Detect which cell encompasses the target text, then output its [X, Y] center coordinate. 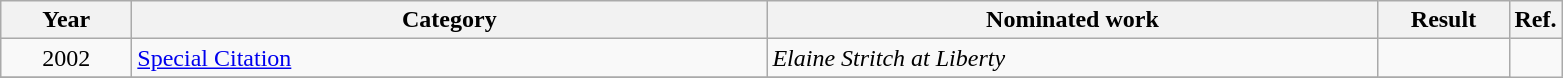
Ref. [1536, 20]
Result [1444, 20]
Year [66, 20]
Elaine Stritch at Liberty [1072, 58]
2002 [66, 58]
Nominated work [1072, 20]
Category [450, 20]
Special Citation [450, 58]
